Provide the (x, y) coordinate of the cell's center where the given text is located.  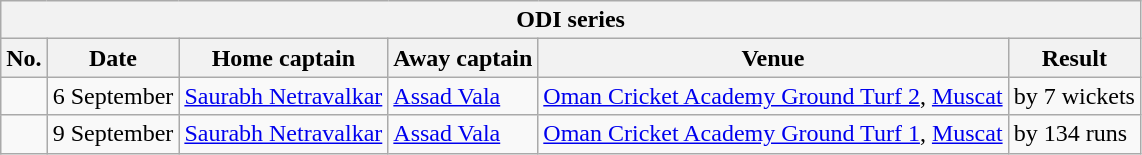
No. (24, 58)
Oman Cricket Academy Ground Turf 2, Muscat (773, 96)
Venue (773, 58)
by 134 runs (1074, 134)
Away captain (463, 58)
Result (1074, 58)
Oman Cricket Academy Ground Turf 1, Muscat (773, 134)
ODI series (571, 20)
6 September (113, 96)
Date (113, 58)
9 September (113, 134)
Home captain (284, 58)
by 7 wickets (1074, 96)
